For the text-containing cell, return its midpoint in (x, y) coordinate format. 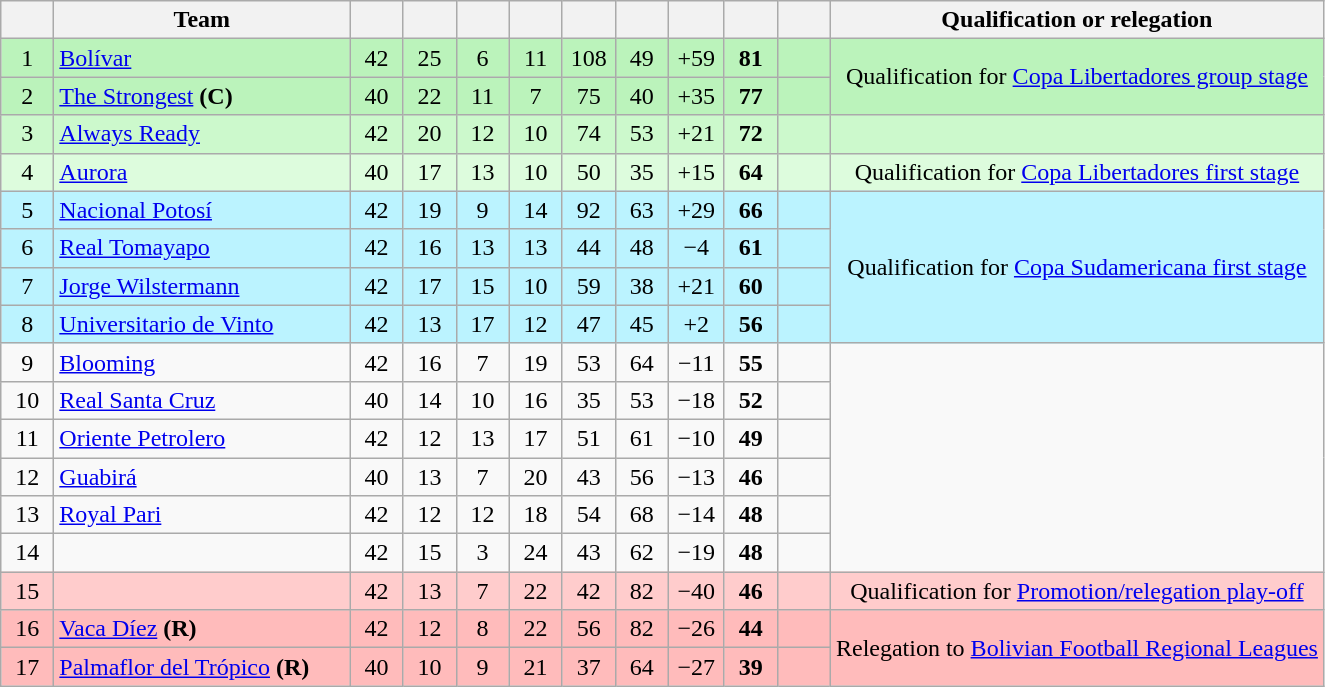
−18 (696, 400)
45 (642, 324)
39 (750, 667)
+29 (696, 210)
72 (750, 134)
The Strongest (C) (202, 96)
18 (536, 515)
68 (642, 515)
77 (750, 96)
Vaca Díez (R) (202, 629)
81 (750, 58)
24 (536, 553)
Aurora (202, 172)
Real Santa Cruz (202, 400)
5 (28, 210)
Qualification for Copa Libertadores group stage (1076, 77)
−27 (696, 667)
Qualification or relegation (1076, 20)
66 (750, 210)
59 (588, 286)
Universitario de Vinto (202, 324)
55 (750, 362)
Qualification for Copa Sudamericana first stage (1076, 267)
+59 (696, 58)
−40 (696, 591)
Always Ready (202, 134)
+35 (696, 96)
92 (588, 210)
Palmaflor del Trópico (R) (202, 667)
108 (588, 58)
−10 (696, 438)
Blooming (202, 362)
Qualification for Copa Libertadores first stage (1076, 172)
63 (642, 210)
1 (28, 58)
Royal Pari (202, 515)
Real Tomayapo (202, 248)
60 (750, 286)
−4 (696, 248)
−13 (696, 477)
62 (642, 553)
Oriente Petrolero (202, 438)
52 (750, 400)
21 (536, 667)
Nacional Potosí (202, 210)
47 (588, 324)
Bolívar (202, 58)
Team (202, 20)
−19 (696, 553)
2 (28, 96)
−26 (696, 629)
Jorge Wilstermann (202, 286)
Qualification for Promotion/relegation play-off (1076, 591)
+15 (696, 172)
38 (642, 286)
+2 (696, 324)
4 (28, 172)
−11 (696, 362)
Guabirá (202, 477)
37 (588, 667)
25 (430, 58)
51 (588, 438)
74 (588, 134)
54 (588, 515)
50 (588, 172)
75 (588, 96)
−14 (696, 515)
Relegation to Bolivian Football Regional Leagues (1076, 648)
